Pinpoint the cell where the given text exists, returning its [x, y] midpoint coordinate. 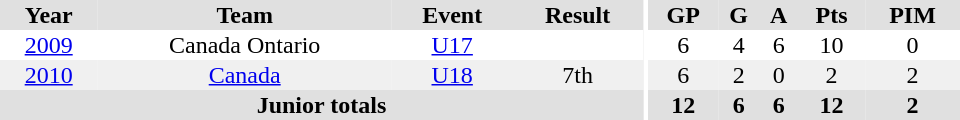
PIM [912, 15]
4 [738, 45]
7th [578, 75]
2010 [48, 75]
2009 [48, 45]
Canada Ontario [244, 45]
U17 [452, 45]
Result [578, 15]
U18 [452, 75]
GP [684, 15]
Team [244, 15]
G [738, 15]
10 [832, 45]
A [778, 15]
Canada [244, 75]
Event [452, 15]
Year [48, 15]
Junior totals [322, 105]
Pts [832, 15]
